Find where the given text appears and provide that cell's center as (X, Y) coordinate. 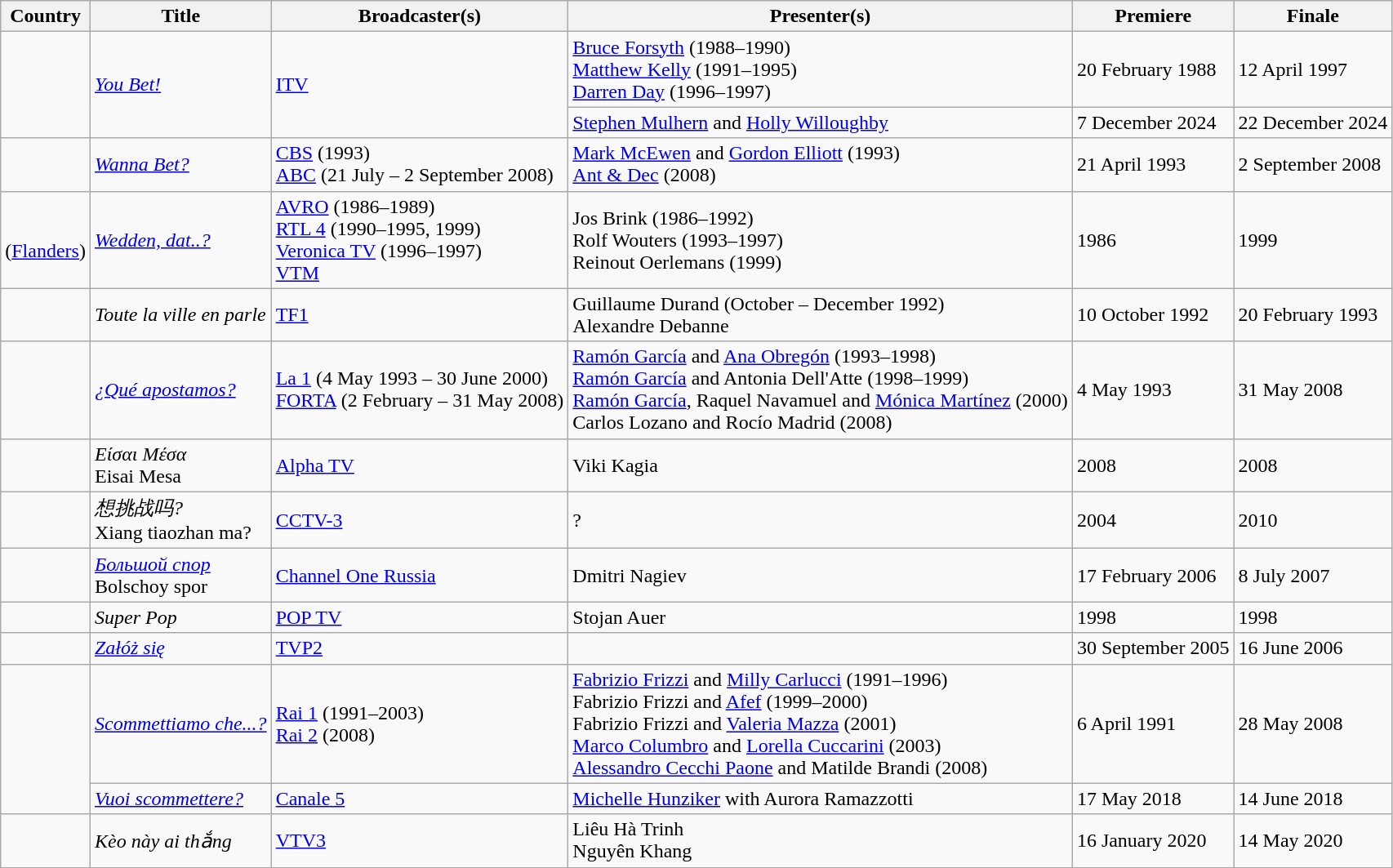
Finale (1313, 16)
¿Qué apostamos? (180, 390)
20 February 1988 (1153, 69)
想挑战吗?Xiang tiaozhan ma? (180, 520)
14 May 2020 (1313, 841)
Michelle Hunziker with Aurora Ramazzotti (821, 799)
Liêu Hà Trinh Nguyên Khang (821, 841)
Vuoi scommettere? (180, 799)
Viki Kagia (821, 465)
20 February 1993 (1313, 315)
Title (180, 16)
Stephen Mulhern and Holly Willoughby (821, 122)
You Bet! (180, 85)
Scommettiamo che...? (180, 723)
Bruce Forsyth (1988–1990)Matthew Kelly (1991–1995)Darren Day (1996–1997) (821, 69)
Alpha TV (420, 465)
Jos Brink (1986–1992)Rolf Wouters (1993–1997)Reinout Oerlemans (1999) (821, 240)
Rai 1 (1991–2003)Rai 2 (2008) (420, 723)
1986 (1153, 240)
? (821, 520)
CBS (1993)ABC (21 July – 2 September 2008) (420, 165)
Canale 5 (420, 799)
Stojan Auer (821, 617)
TVP2 (420, 648)
Wedden, dat..? (180, 240)
Broadcaster(s) (420, 16)
6 April 1991 (1153, 723)
Mark McEwen and Gordon Elliott (1993)Ant & Dec (2008) (821, 165)
Kèo này ai thắng (180, 841)
Załóż się (180, 648)
Super Pop (180, 617)
14 June 2018 (1313, 799)
17 May 2018 (1153, 799)
31 May 2008 (1313, 390)
Wanna Bet? (180, 165)
2010 (1313, 520)
Toute la ville en parle (180, 315)
ITV (420, 85)
VTV3 (420, 841)
4 May 1993 (1153, 390)
8 July 2007 (1313, 575)
10 October 1992 (1153, 315)
2004 (1153, 520)
16 January 2020 (1153, 841)
Country (46, 16)
7 December 2024 (1153, 122)
(Flanders) (46, 240)
CCTV-3 (420, 520)
Είσαι ΜέσαEisai Mesa (180, 465)
30 September 2005 (1153, 648)
2 September 2008 (1313, 165)
Guillaume Durand (October – December 1992)Alexandre Debanne (821, 315)
Premiere (1153, 16)
TF1 (420, 315)
POP TV (420, 617)
Presenter(s) (821, 16)
21 April 1993 (1153, 165)
28 May 2008 (1313, 723)
Channel One Russia (420, 575)
16 June 2006 (1313, 648)
17 February 2006 (1153, 575)
AVRO (1986–1989)RTL 4 (1990–1995, 1999)Veronica TV (1996–1997)VTM (420, 240)
1999 (1313, 240)
Dmitri Nagiev (821, 575)
12 April 1997 (1313, 69)
La 1 (4 May 1993 – 30 June 2000)FORTA (2 February – 31 May 2008) (420, 390)
22 December 2024 (1313, 122)
Большой спорBolschoy spor (180, 575)
